Return (x, y) of the center of cell containing provided text 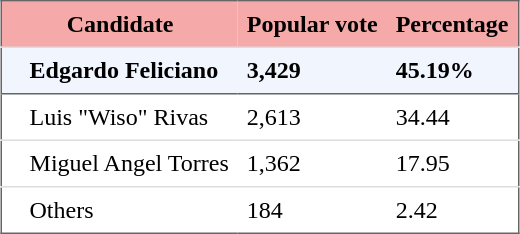
Candidate (120, 24)
Others (130, 210)
34.44 (453, 117)
184 (312, 210)
Percentage (453, 24)
17.95 (453, 163)
45.19% (453, 70)
2,613 (312, 117)
2.42 (453, 210)
1,362 (312, 163)
3,429 (312, 70)
Miguel Angel Torres (130, 163)
Edgardo Feliciano (130, 70)
Popular vote (312, 24)
Luis "Wiso" Rivas (130, 117)
